Provide the [X, Y] coordinate of the cell's center where the given text is located.  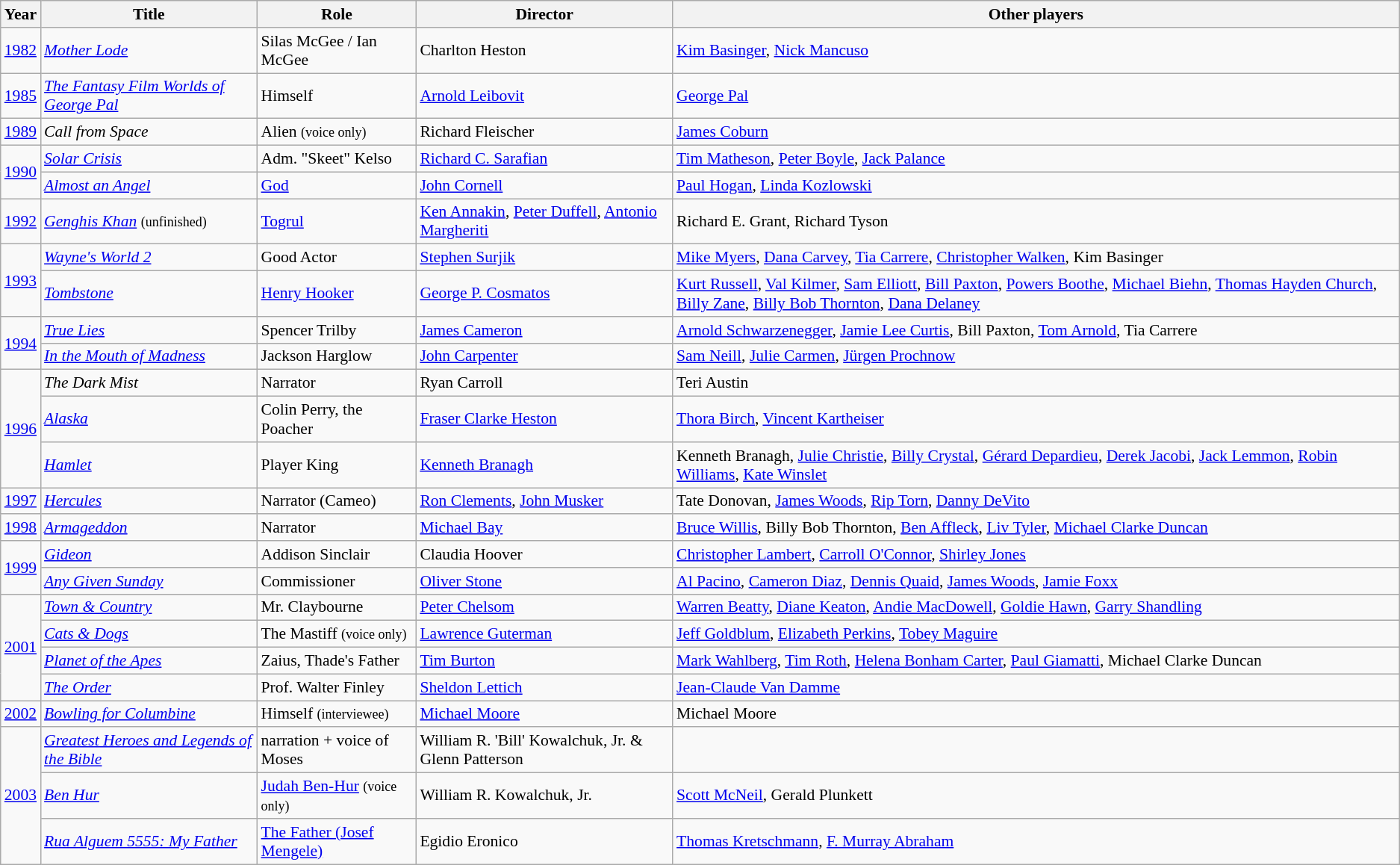
Himself [337, 96]
1992 [21, 221]
Commissioner [337, 581]
Addison Sinclair [337, 554]
Jeff Goldblum, Elizabeth Perkins, Tobey Maguire [1036, 634]
Judah Ben-Hur (voice only) [337, 796]
1994 [21, 344]
Almost an Angel [149, 185]
Armageddon [149, 528]
1990 [21, 172]
William R. 'Bill' Kowalchuk, Jr. & Glenn Patterson [544, 750]
1999 [21, 568]
Ben Hur [149, 796]
Player King [337, 465]
Alien (voice only) [337, 132]
George P. Cosmatos [544, 294]
Teri Austin [1036, 383]
Tim Matheson, Peter Boyle, Jack Palance [1036, 159]
Oliver Stone [544, 581]
Gideon [149, 554]
Warren Beatty, Diane Keaton, Andie MacDowell, Goldie Hawn, Garry Shandling [1036, 607]
Alaska [149, 420]
The Mastiff (voice only) [337, 634]
Peter Chelsom [544, 607]
Spencer Trilby [337, 330]
John Carpenter [544, 356]
Thora Birch, Vincent Kartheiser [1036, 420]
Ron Clements, John Musker [544, 501]
Kenneth Branagh, Julie Christie, Billy Crystal, Gérard Depardieu, Derek Jacobi, Jack Lemmon, Robin Williams, Kate Winslet [1036, 465]
Greatest Heroes and Legends of the Bible [149, 750]
Call from Space [149, 132]
Charlton Heston [544, 51]
Bowling for Columbine [149, 714]
True Lies [149, 330]
1998 [21, 528]
Ken Annakin, Peter Duffell, Antonio Margheriti [544, 221]
James Cameron [544, 330]
1996 [21, 429]
Jean-Claude Van Damme [1036, 687]
Colin Perry, the Poacher [337, 420]
2001 [21, 647]
William R. Kowalchuk, Jr. [544, 796]
1989 [21, 132]
Richard C. Sarafian [544, 159]
1997 [21, 501]
Thomas Kretschmann, F. Murray Abraham [1036, 841]
Zaius, Thade's Father [337, 661]
Arnold Schwarzenegger, Jamie Lee Curtis, Bill Paxton, Tom Arnold, Tia Carrere [1036, 330]
Mother Lode [149, 51]
James Coburn [1036, 132]
Fraser Clarke Heston [544, 420]
Egidio Eronico [544, 841]
In the Mouth of Madness [149, 356]
Mike Myers, Dana Carvey, Tia Carrere, Christopher Walken, Kim Basinger [1036, 258]
Bruce Willis, Billy Bob Thornton, Ben Affleck, Liv Tyler, Michael Clarke Duncan [1036, 528]
Mark Wahlberg, Tim Roth, Helena Bonham Carter, Paul Giamatti, Michael Clarke Duncan [1036, 661]
Other players [1036, 14]
Christopher Lambert, Carroll O'Connor, Shirley Jones [1036, 554]
1985 [21, 96]
Kim Basinger, Nick Mancuso [1036, 51]
1982 [21, 51]
The Order [149, 687]
Arnold Leibovit [544, 96]
The Dark Mist [149, 383]
Director [544, 14]
Al Pacino, Cameron Diaz, Dennis Quaid, James Woods, Jamie Foxx [1036, 581]
Adm. "Skeet" Kelso [337, 159]
John Cornell [544, 185]
Lawrence Guterman [544, 634]
The Fantasy Film Worlds of George Pal [149, 96]
Prof. Walter Finley [337, 687]
Solar Crisis [149, 159]
Cats & Dogs [149, 634]
Year [21, 14]
Tombstone [149, 294]
Hamlet [149, 465]
Togrul [337, 221]
Any Given Sunday [149, 581]
Stephen Surjik [544, 258]
Scott McNeil, Gerald Plunkett [1036, 796]
2002 [21, 714]
Mr. Claybourne [337, 607]
Silas McGee / Ian McGee [337, 51]
Town & Country [149, 607]
Richard Fleischer [544, 132]
Wayne's World 2 [149, 258]
Rua Alguem 5555: My Father [149, 841]
Good Actor [337, 258]
The Father (Josef Mengele) [337, 841]
Himself (interviewee) [337, 714]
Tim Burton [544, 661]
Title [149, 14]
God [337, 185]
Claudia Hoover [544, 554]
Ryan Carroll [544, 383]
Sheldon Lettich [544, 687]
Henry Hooker [337, 294]
1993 [21, 281]
narration + voice of Moses [337, 750]
Hercules [149, 501]
Richard E. Grant, Richard Tyson [1036, 221]
Sam Neill, Julie Carmen, Jürgen Prochnow [1036, 356]
Kenneth Branagh [544, 465]
Michael Bay [544, 528]
2003 [21, 796]
Role [337, 14]
Paul Hogan, Linda Kozlowski [1036, 185]
Jackson Harglow [337, 356]
Tate Donovan, James Woods, Rip Torn, Danny DeVito [1036, 501]
George Pal [1036, 96]
Narrator (Cameo) [337, 501]
Planet of the Apes [149, 661]
Genghis Khan (unfinished) [149, 221]
Kurt Russell, Val Kilmer, Sam Elliott, Bill Paxton, Powers Boothe, Michael Biehn, Thomas Hayden Church, Billy Zane, Billy Bob Thornton, Dana Delaney [1036, 294]
